Identify which cell holds the provided text, then report its (x, y) central coordinate. 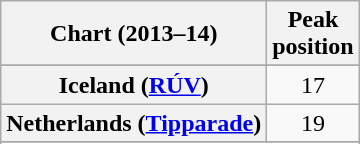
Netherlands (Tipparade) (134, 123)
17 (313, 85)
Iceland (RÚV) (134, 85)
Peakposition (313, 34)
Chart (2013–14) (134, 34)
19 (313, 123)
